Output the [x, y] coordinate of the center of the cell containing the given text.  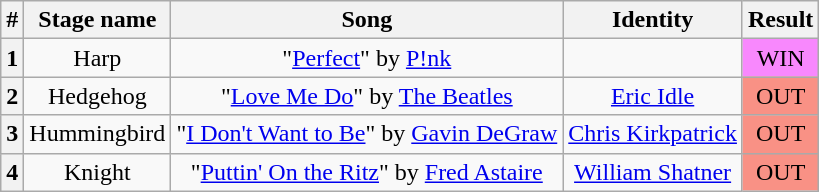
WIN [780, 58]
"Puttin' On the Ritz" by Fred Astaire [367, 172]
4 [12, 172]
Stage name [98, 20]
2 [12, 96]
"I Don't Want to Be" by Gavin DeGraw [367, 134]
Knight [98, 172]
Hummingbird [98, 134]
1 [12, 58]
Eric Idle [653, 96]
Chris Kirkpatrick [653, 134]
Hedgehog [98, 96]
Song [367, 20]
# [12, 20]
Identity [653, 20]
Harp [98, 58]
Result [780, 20]
William Shatner [653, 172]
3 [12, 134]
"Perfect" by P!nk [367, 58]
"Love Me Do" by The Beatles [367, 96]
